For the text-containing cell, return its midpoint in [X, Y] coordinate format. 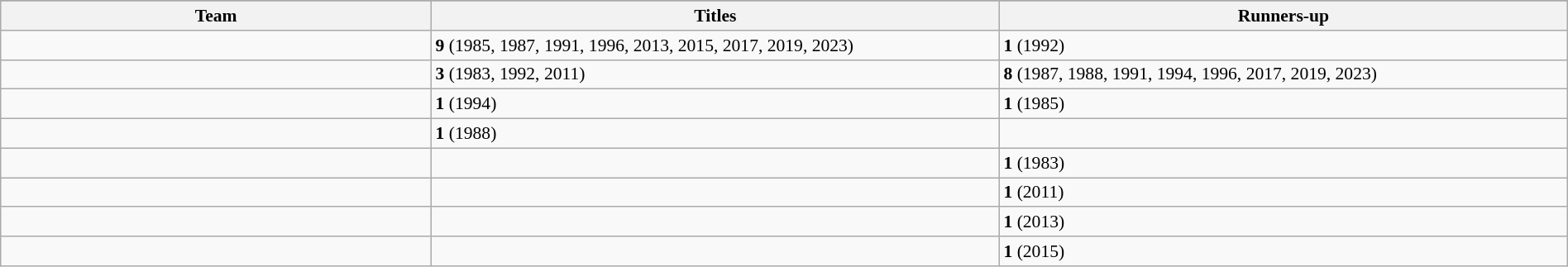
1 (1992) [1284, 45]
1 (1988) [716, 134]
1 (1994) [716, 104]
1 (2013) [1284, 222]
8 (1987, 1988, 1991, 1994, 1996, 2017, 2019, 2023) [1284, 74]
1 (1985) [1284, 104]
3 (1983, 1992, 2011) [716, 74]
1 (2015) [1284, 251]
1 (1983) [1284, 163]
Runners-up [1284, 16]
1 (2011) [1284, 193]
Team [217, 16]
9 (1985, 1987, 1991, 1996, 2013, 2015, 2017, 2019, 2023) [716, 45]
Titles [716, 16]
